Capture the cell that displays the provided text and extract its (x, y) central coordinate. 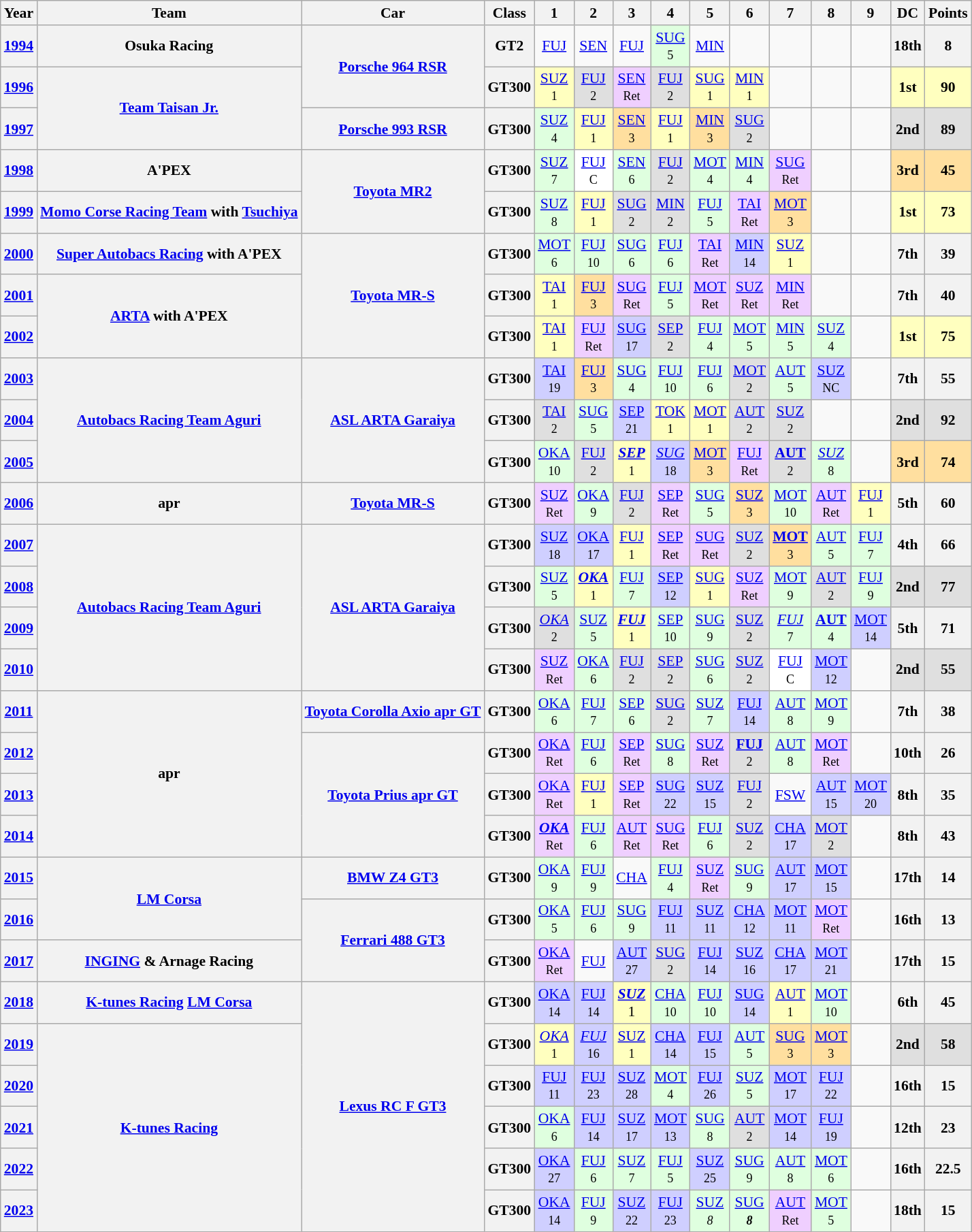
1999 (19, 212)
1996 (19, 87)
43 (948, 836)
SUZ16 (749, 961)
SEP10 (670, 629)
74 (948, 461)
89 (948, 129)
4 (670, 13)
SEP21 (632, 421)
CHA (632, 878)
SUG18 (670, 461)
Toyota Prius apr GT (393, 795)
MOT17 (790, 1086)
40 (948, 295)
AUT27 (632, 961)
SEN3 (632, 129)
CHA14 (670, 1044)
FUJ15 (710, 1044)
2013 (19, 795)
2023 (19, 1210)
73 (948, 212)
MOT11 (790, 919)
A'PEX (169, 170)
SUZ11 (710, 919)
9 (871, 13)
Points (948, 13)
TOK1 (670, 421)
OKA17 (594, 545)
SUZ3 (749, 504)
TAI2 (554, 421)
1994 (19, 46)
MOT15 (831, 878)
92 (948, 421)
38 (948, 712)
SEP6 (632, 712)
Ferrari 488 GT3 (393, 940)
AUT17 (790, 878)
SUZ22 (632, 1210)
TAI19 (554, 378)
10th (908, 753)
AUT4 (831, 629)
Lexus RC F GT3 (393, 1107)
MIN2 (670, 212)
SUG3 (790, 1044)
Toyota MR2 (393, 191)
58 (948, 1044)
K-tunes Racing LM Corsa (169, 1003)
Car (393, 13)
2006 (19, 504)
MIN1 (749, 87)
CHA10 (670, 1003)
2012 (19, 753)
LM Corsa (169, 898)
13 (948, 919)
1997 (19, 129)
2001 (19, 295)
MOT21 (831, 961)
2014 (19, 836)
ARTA with A'PEX (169, 317)
2 (594, 13)
23 (948, 1127)
Toyota Corolla Axio apr GT (393, 712)
2016 (19, 919)
60 (948, 504)
2015 (19, 878)
SEP12 (670, 587)
26 (948, 753)
2005 (19, 461)
INGING & Arnage Racing (169, 961)
FUJ16 (594, 1044)
MIN (710, 46)
Osuka Racing (169, 46)
FUJ22 (831, 1086)
2002 (19, 338)
OKA5 (554, 919)
SUZ18 (554, 545)
Class (509, 13)
CHA12 (749, 919)
66 (948, 545)
GT2 (509, 46)
2011 (19, 712)
1 (554, 13)
2021 (19, 1127)
OKA27 (554, 1169)
BMW Z4 GT3 (393, 878)
FUJ19 (831, 1127)
K-tunes Racing (169, 1128)
SUG17 (632, 338)
5 (710, 13)
OKA2 (554, 629)
SENRet (632, 87)
AUT1 (790, 1003)
OKA10 (554, 461)
FSW (790, 795)
2018 (19, 1003)
SUZ15 (710, 795)
2017 (19, 961)
SUZ17 (632, 1127)
MIN3 (710, 129)
FUJ26 (710, 1086)
MOT20 (871, 795)
14 (948, 878)
90 (948, 87)
12th (908, 1127)
Porsche 964 RSR (393, 67)
Momo Corse Racing Team with Tsuchiya (169, 212)
SUZNC (831, 378)
AUT15 (831, 795)
2019 (19, 1044)
2009 (19, 629)
2022 (19, 1169)
6 (749, 13)
MINRet (790, 295)
39 (948, 253)
MOT1 (710, 421)
2000 (19, 253)
6th (908, 1003)
SUG14 (749, 1003)
3 (632, 13)
Team Taisan Jr. (169, 108)
2008 (19, 587)
4th (908, 545)
SEP1 (632, 461)
35 (948, 795)
MIN5 (790, 338)
Super Autobacs Racing with A'PEX (169, 253)
22.5 (948, 1169)
7 (790, 13)
SEN (594, 46)
SUZ28 (632, 1086)
DC (908, 13)
SUG22 (670, 795)
77 (948, 587)
SUG4 (632, 378)
Team (169, 13)
Year (19, 13)
MIN14 (749, 253)
2004 (19, 421)
71 (948, 629)
1998 (19, 170)
75 (948, 338)
SUZ25 (710, 1169)
2007 (19, 545)
2003 (19, 378)
MOT12 (831, 670)
MOT13 (670, 1127)
Porsche 993 RSR (393, 129)
MIN4 (749, 170)
2020 (19, 1086)
SEN6 (632, 170)
2010 (19, 670)
